Detect which cell encompasses the target text, then output its (x, y) center coordinate. 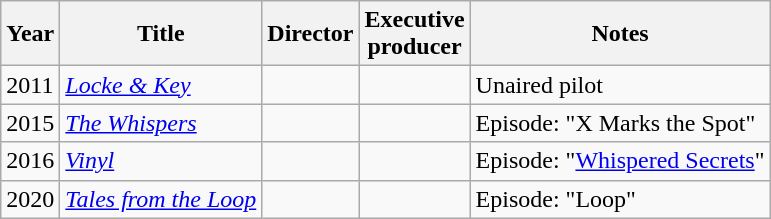
2015 (30, 123)
Executiveproducer (414, 34)
The Whispers (161, 123)
2016 (30, 161)
Episode: "Whispered Secrets" (620, 161)
Episode: "X Marks the Spot" (620, 123)
2011 (30, 85)
Tales from the Loop (161, 199)
Year (30, 34)
Episode: "Loop" (620, 199)
Locke & Key (161, 85)
Notes (620, 34)
Unaired pilot (620, 85)
Director (310, 34)
2020 (30, 199)
Vinyl (161, 161)
Title (161, 34)
